Locate the cell with the specified text and output its [X, Y] center coordinate. 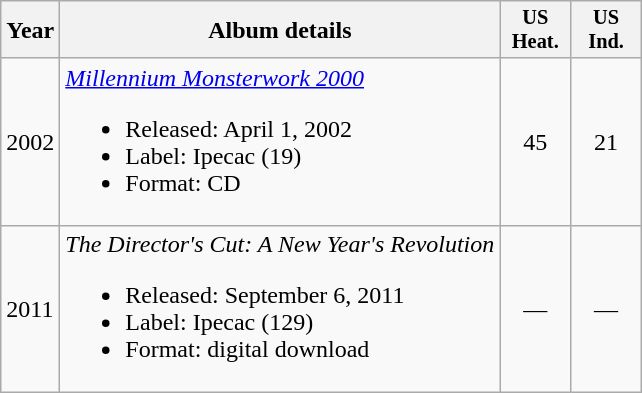
45 [536, 142]
Year [30, 30]
USInd. [606, 30]
Album details [280, 30]
USHeat. [536, 30]
Millennium Monsterwork 2000Released: April 1, 2002Label: Ipecac (19)Format: CD [280, 142]
The Director's Cut: A New Year's RevolutionReleased: September 6, 2011Label: Ipecac (129)Format: digital download [280, 308]
2002 [30, 142]
2011 [30, 308]
21 [606, 142]
